Return the [x, y] coordinate for the center point of the cell that contains the specified text.  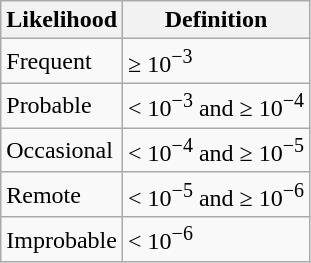
Likelihood [62, 20]
Occasional [62, 150]
≥ 10−3 [216, 62]
Remote [62, 194]
Definition [216, 20]
< 10−6 [216, 240]
< 10−5 and ≥ 10−6 [216, 194]
Frequent [62, 62]
Improbable [62, 240]
Probable [62, 106]
< 10−4 and ≥ 10−5 [216, 150]
< 10−3 and ≥ 10−4 [216, 106]
